Return [X, Y] of the center of cell containing provided text 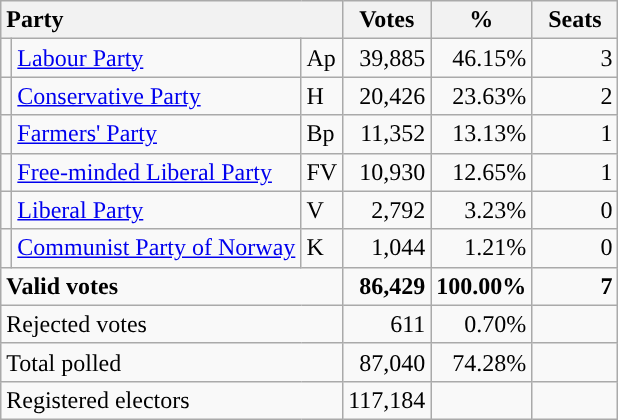
Farmers' Party [156, 134]
3.23% [482, 210]
20,426 [387, 96]
74.28% [482, 362]
13.13% [482, 134]
Total polled [172, 362]
Valid votes [172, 286]
% [482, 20]
611 [387, 324]
87,040 [387, 362]
100.00% [482, 286]
2,792 [387, 210]
Free-minded Liberal Party [156, 172]
FV [322, 172]
Votes [387, 20]
K [322, 248]
7 [575, 286]
Labour Party [156, 58]
46.15% [482, 58]
10,930 [387, 172]
H [322, 96]
Bp [322, 134]
3 [575, 58]
Conservative Party [156, 96]
2 [575, 96]
0.70% [482, 324]
39,885 [387, 58]
23.63% [482, 96]
Communist Party of Norway [156, 248]
117,184 [387, 400]
12.65% [482, 172]
V [322, 210]
Party [172, 20]
Registered electors [172, 400]
Ap [322, 58]
11,352 [387, 134]
1,044 [387, 248]
Seats [575, 20]
1.21% [482, 248]
Liberal Party [156, 210]
Rejected votes [172, 324]
86,429 [387, 286]
